Determine the [X, Y] coordinate at the center of the cell enclosing the given text.  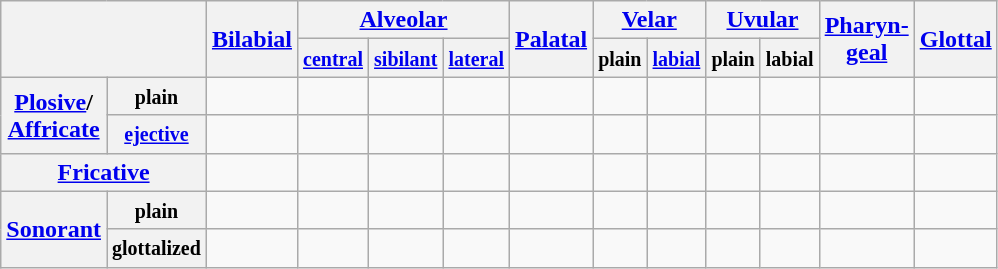
Bilabial [252, 39]
Uvular [762, 20]
Plosive/Affricate [54, 115]
lateral [476, 58]
Pharyn-geal [866, 39]
sibilant [406, 58]
Palatal [552, 39]
central [334, 58]
Fricative [104, 172]
Sonorant [54, 229]
Velar [650, 20]
Alveolar [404, 20]
Glottal [956, 39]
glottalized [156, 248]
ejective [156, 134]
